Determine the (x, y) coordinate at the center of the cell enclosing the given text.  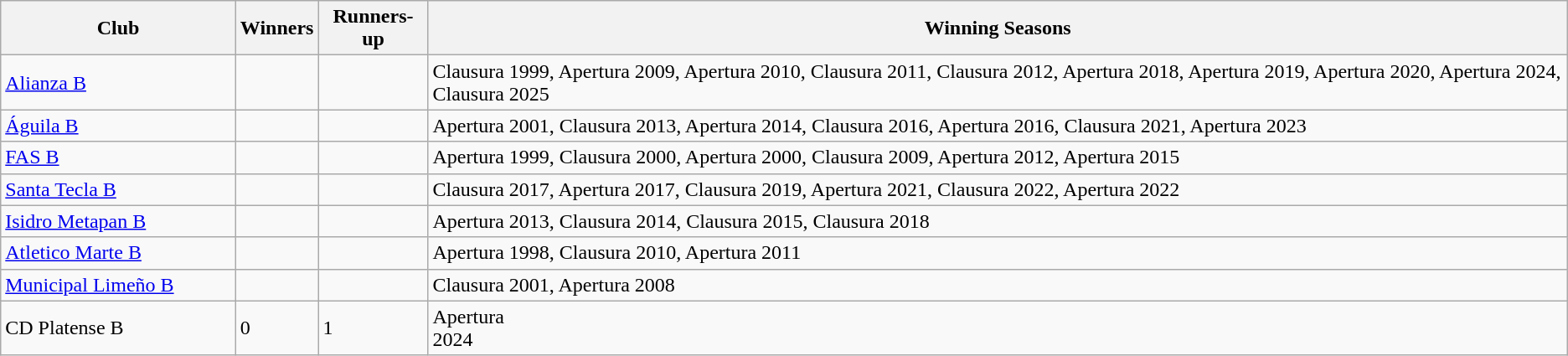
Apertura 1999, Clausura 2000, Apertura 2000, Clausura 2009, Apertura 2012, Apertura 2015 (998, 157)
Apertura2024 (998, 328)
Apertura 2013, Clausura 2014, Clausura 2015, Clausura 2018 (998, 221)
Clausura 2001, Apertura 2008 (998, 285)
Apertura 1998, Clausura 2010, Apertura 2011 (998, 253)
Isidro Metapan B (119, 221)
0 (276, 328)
Águila B (119, 126)
Club (119, 28)
Clausura 1999, Apertura 2009, Apertura 2010, Clausura 2011, Clausura 2012, Apertura 2018, Apertura 2019, Apertura 2020, Apertura 2024, Clausura 2025 (998, 82)
Clausura 2017, Apertura 2017, Clausura 2019, Apertura 2021, Clausura 2022, Apertura 2022 (998, 189)
Runners-up (374, 28)
FAS B (119, 157)
Alianza B (119, 82)
CD Platense B (119, 328)
Atletico Marte B (119, 253)
Municipal Limeño B (119, 285)
1 (374, 328)
Apertura 2001, Clausura 2013, Apertura 2014, Clausura 2016, Apertura 2016, Clausura 2021, Apertura 2023 (998, 126)
Winners (276, 28)
Santa Tecla B (119, 189)
Winning Seasons (998, 28)
